Scan for the cell matching the given text and deliver its [x, y] coordinate at center. 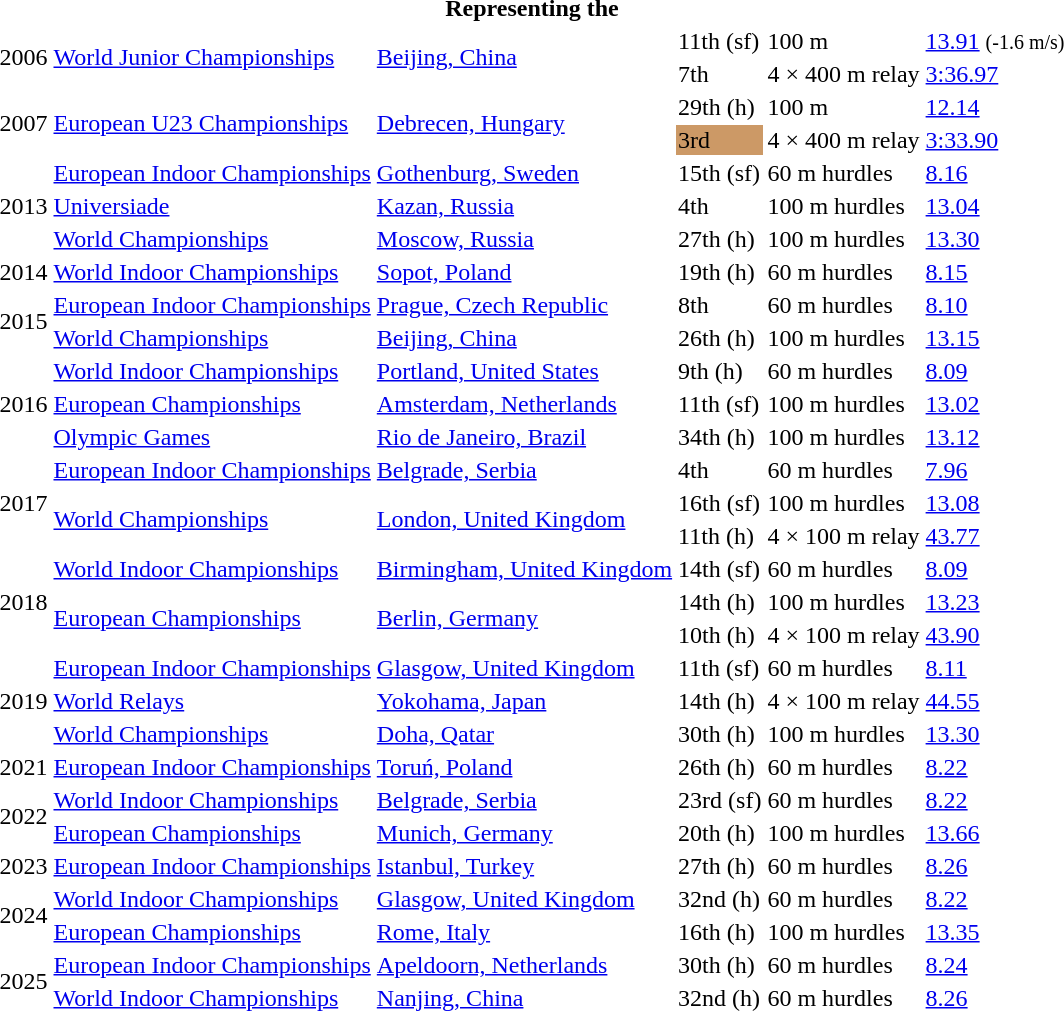
Prague, Czech Republic [524, 305]
14th (sf) [720, 569]
Rome, Italy [524, 932]
Yokohama, Japan [524, 701]
9th (h) [720, 371]
Toruń, Poland [524, 767]
Kazan, Russia [524, 206]
Portland, United States [524, 371]
Moscow, Russia [524, 239]
8th [720, 305]
Debrecen, Hungary [524, 124]
3rd [720, 140]
London, United Kingdom [524, 520]
Olympic Games [212, 437]
Doha, Qatar [524, 734]
Munich, Germany [524, 833]
20th (h) [720, 833]
World Relays [212, 701]
19th (h) [720, 272]
32nd (h) [720, 899]
Amsterdam, Netherlands [524, 404]
23rd (sf) [720, 800]
World Junior Championships [212, 58]
34th (h) [720, 437]
Apeldoorn, Netherlands [524, 965]
Birmingham, United Kingdom [524, 569]
Sopot, Poland [524, 272]
Rio de Janeiro, Brazil [524, 437]
16th (sf) [720, 503]
29th (h) [720, 107]
11th (h) [720, 536]
16th (h) [720, 932]
Universiade [212, 206]
Berlin, Germany [524, 618]
European U23 Championships [212, 124]
Gothenburg, Sweden [524, 173]
15th (sf) [720, 173]
10th (h) [720, 635]
Istanbul, Turkey [524, 866]
7th [720, 74]
